Return the (X, Y) coordinate for the center point of the cell that contains the specified text.  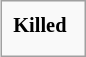
Killed (40, 26)
